Detect which cell encompasses the target text, then output its (x, y) center coordinate. 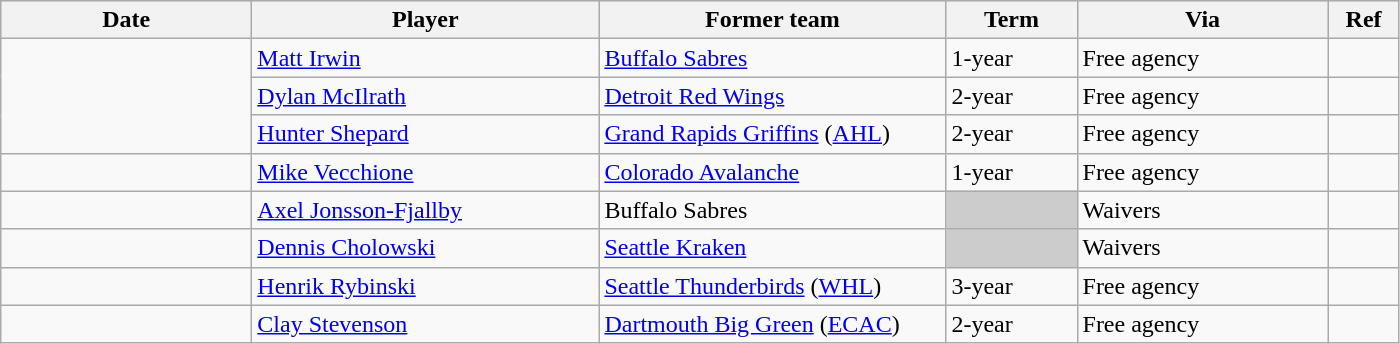
Grand Rapids Griffins (AHL) (772, 134)
Former team (772, 20)
Term (1012, 20)
Dartmouth Big Green (ECAC) (772, 324)
Hunter Shepard (426, 134)
Seattle Kraken (772, 248)
Detroit Red Wings (772, 96)
Colorado Avalanche (772, 172)
Seattle Thunderbirds (WHL) (772, 286)
Mike Vecchione (426, 172)
Via (1202, 20)
Dennis Cholowski (426, 248)
Clay Stevenson (426, 324)
3-year (1012, 286)
Axel Jonsson-Fjallby (426, 210)
Matt Irwin (426, 58)
Date (126, 20)
Dylan McIlrath (426, 96)
Henrik Rybinski (426, 286)
Player (426, 20)
Ref (1364, 20)
